Pinpoint the cell where the given text exists, returning its [X, Y] midpoint coordinate. 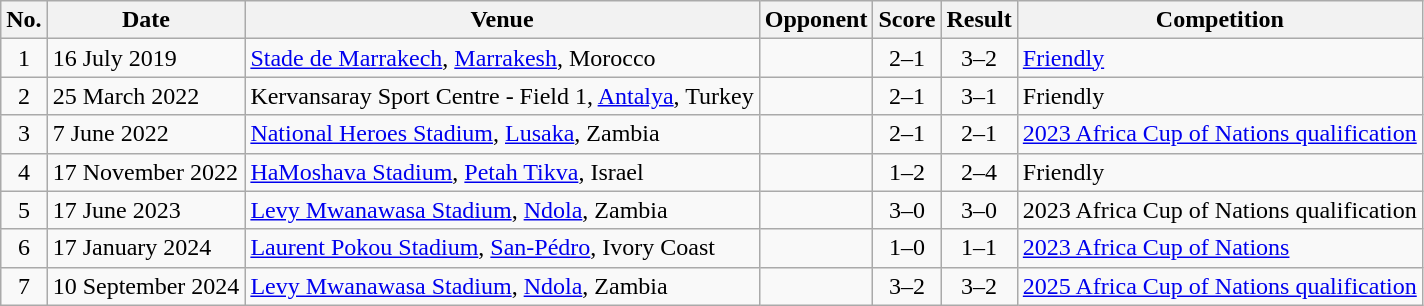
1–1 [979, 248]
6 [24, 248]
2023 Africa Cup of Nations [1220, 248]
7 June 2022 [146, 134]
National Heroes Stadium, Lusaka, Zambia [502, 134]
Opponent [816, 20]
1–0 [907, 248]
Score [907, 20]
Competition [1220, 20]
Venue [502, 20]
No. [24, 20]
17 January 2024 [146, 248]
25 March 2022 [146, 96]
1–2 [907, 172]
Kervansaray Sport Centre - Field 1, Antalya, Turkey [502, 96]
7 [24, 286]
2–4 [979, 172]
1 [24, 58]
3 [24, 134]
Date [146, 20]
HaMoshava Stadium, Petah Tikva, Israel [502, 172]
Laurent Pokou Stadium, San-Pédro, Ivory Coast [502, 248]
10 September 2024 [146, 286]
2025 Africa Cup of Nations qualification [1220, 286]
Result [979, 20]
17 June 2023 [146, 210]
16 July 2019 [146, 58]
3–1 [979, 96]
17 November 2022 [146, 172]
Stade de Marrakech, Marrakesh, Morocco [502, 58]
5 [24, 210]
4 [24, 172]
2 [24, 96]
